Locate the cell with the specified text and output its [x, y] center coordinate. 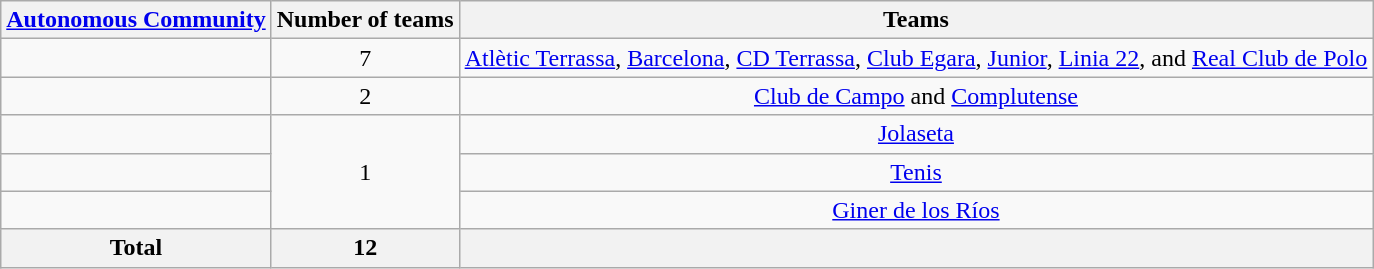
Jolaseta [916, 134]
Total [136, 248]
Club de Campo and Complutense [916, 96]
12 [365, 248]
Autonomous Community [136, 20]
Number of teams [365, 20]
Giner de los Ríos [916, 210]
Teams [916, 20]
Atlètic Terrassa, Barcelona, CD Terrassa, Club Egara, Junior, Linia 22, and Real Club de Polo [916, 58]
7 [365, 58]
2 [365, 96]
Tenis [916, 172]
1 [365, 172]
